Return (x, y) of the center of cell containing provided text 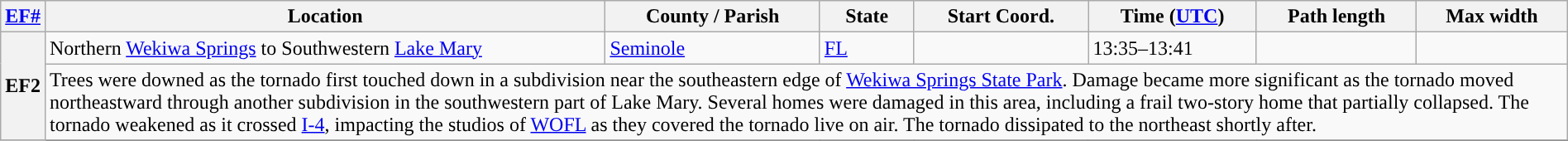
Location (324, 17)
Time (UTC) (1173, 17)
EF2 (23, 86)
EF# (23, 17)
Path length (1336, 17)
Northern Wekiwa Springs to Southwestern Lake Mary (324, 48)
FL (867, 48)
Start Coord. (1001, 17)
County / Parish (713, 17)
13:35–13:41 (1173, 48)
Max width (1492, 17)
Seminole (713, 48)
State (867, 17)
